Output the [X, Y] coordinate of the center of the cell containing the given text.  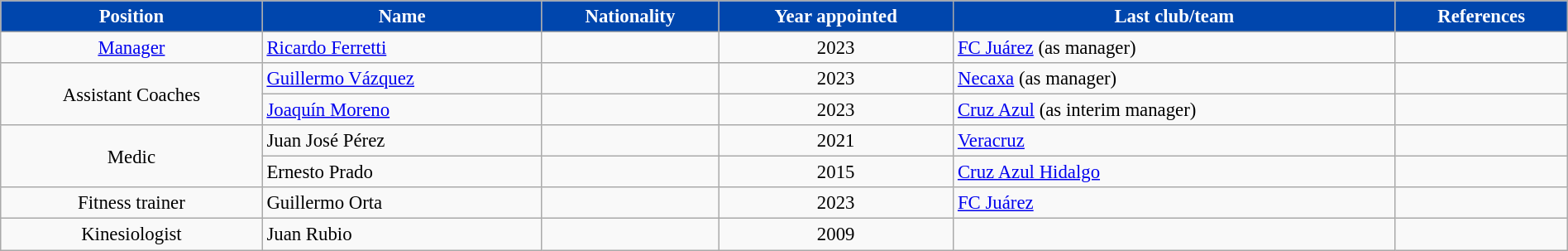
2015 [836, 172]
FC Juárez (as manager) [1174, 48]
FC Juárez [1174, 203]
Ernesto Prado [402, 172]
Juan Rubio [402, 234]
Medic [131, 156]
Ricardo Ferretti [402, 48]
Veracruz [1174, 141]
Joaquín Moreno [402, 110]
Juan José Pérez [402, 141]
Last club/team [1174, 17]
Name [402, 17]
Cruz Azul (as interim manager) [1174, 110]
Guillermo Vázquez [402, 79]
Nationality [630, 17]
Year appointed [836, 17]
Necaxa (as manager) [1174, 79]
Fitness trainer [131, 203]
Guillermo Orta [402, 203]
Position [131, 17]
Assistant Coaches [131, 94]
Kinesiologist [131, 234]
2009 [836, 234]
References [1481, 17]
2021 [836, 141]
Cruz Azul Hidalgo [1174, 172]
Manager [131, 48]
